Scan for the cell matching the given text and deliver its [x, y] coordinate at center. 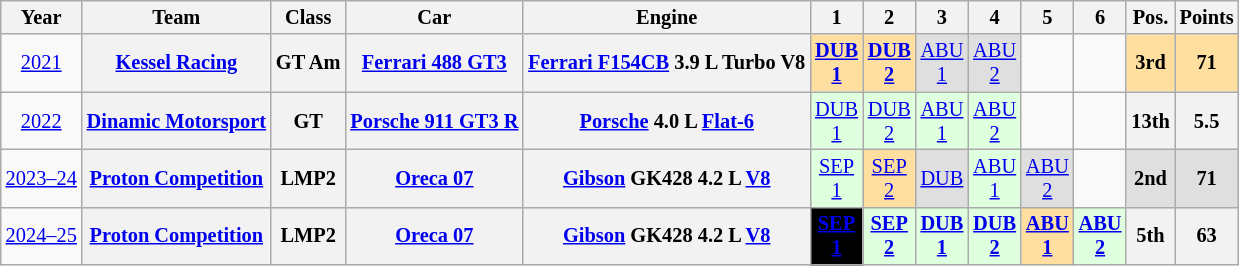
DUB [942, 178]
13th [1150, 121]
Pos. [1150, 17]
2022 [42, 121]
Dinamic Motorsport [176, 121]
2023–24 [42, 178]
Ferrari F154CB 3.9 L Turbo V8 [666, 63]
3 [942, 17]
5th [1150, 236]
2 [890, 17]
GT [308, 121]
Kessel Racing [176, 63]
2024–25 [42, 236]
4 [994, 17]
Porsche 911 GT3 R [434, 121]
3rd [1150, 63]
Ferrari 488 GT3 [434, 63]
2021 [42, 63]
Points [1207, 17]
63 [1207, 236]
6 [1100, 17]
Engine [666, 17]
2nd [1150, 178]
Porsche 4.0 L Flat-6 [666, 121]
Team [176, 17]
5 [1048, 17]
Class [308, 17]
1 [836, 17]
GT Am [308, 63]
Year [42, 17]
5.5 [1207, 121]
Car [434, 17]
